Identify which cell holds the provided text, then report its [X, Y] central coordinate. 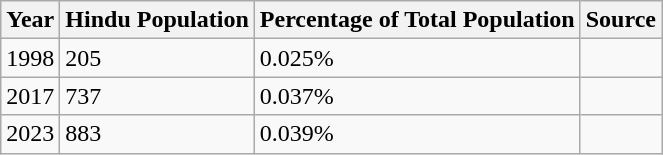
2017 [30, 96]
Hindu Population [157, 20]
Year [30, 20]
0.025% [417, 58]
1998 [30, 58]
Percentage of Total Population [417, 20]
0.037% [417, 96]
Source [620, 20]
2023 [30, 134]
205 [157, 58]
883 [157, 134]
0.039% [417, 134]
737 [157, 96]
